Find where the given text appears and provide that cell's center as [X, Y] coordinate. 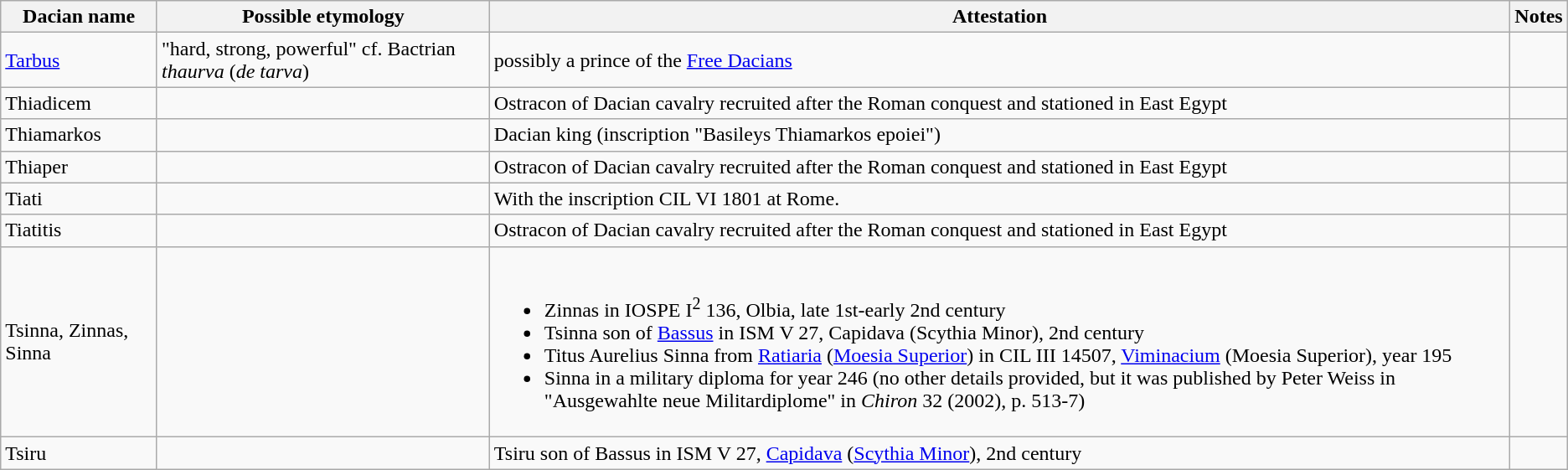
With the inscription CIL VI 1801 at Rome. [999, 199]
"hard, strong, powerful" cf. Bactrian thaurva (de tarva) [323, 60]
Attestation [999, 17]
Dacian name [79, 17]
Tsiru [79, 453]
Dacian king (inscription "Basileys Thiamarkos epoiei") [999, 135]
Thiaper [79, 167]
Possible etymology [323, 17]
Thiadicem [79, 103]
Tsiru son of Bassus in ISM V 27, Capidava (Scythia Minor), 2nd century [999, 453]
Tarbus [79, 60]
Notes [1539, 17]
possibly a prince of the Free Dacians [999, 60]
Tiati [79, 199]
Tsinna, Zinnas, Sinna [79, 342]
Tiatitis [79, 230]
Thiamarkos [79, 135]
